Output the [x, y] coordinate of the center of the cell containing the given text.  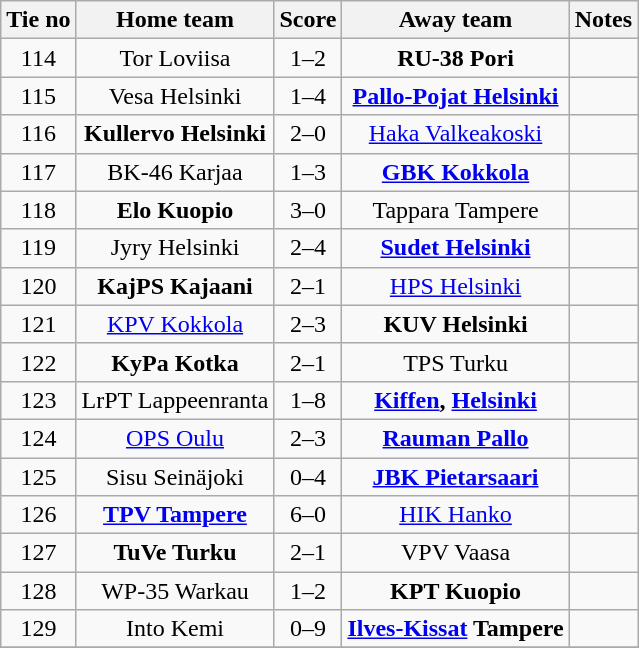
BK-46 Karjaa [175, 172]
Elo Kuopio [175, 210]
123 [38, 400]
Tor Loviisa [175, 58]
RU-38 Pori [456, 58]
116 [38, 134]
1–3 [308, 172]
3–0 [308, 210]
114 [38, 58]
125 [38, 477]
Kullervo Helsinki [175, 134]
OPS Oulu [175, 438]
Away team [456, 20]
Home team [175, 20]
TuVe Turku [175, 553]
119 [38, 248]
Into Kemi [175, 629]
HPS Helsinki [456, 286]
126 [38, 515]
127 [38, 553]
Sisu Seinäjoki [175, 477]
Kiffen, Helsinki [456, 400]
Tie no [38, 20]
TPS Turku [456, 362]
117 [38, 172]
2–4 [308, 248]
2–0 [308, 134]
KyPa Kotka [175, 362]
122 [38, 362]
GBK Kokkola [456, 172]
KPT Kuopio [456, 591]
Pallo-Pojat Helsinki [456, 96]
128 [38, 591]
KUV Helsinki [456, 324]
129 [38, 629]
Haka Valkeakoski [456, 134]
0–9 [308, 629]
124 [38, 438]
Sudet Helsinki [456, 248]
Tappara Tampere [456, 210]
115 [38, 96]
KPV Kokkola [175, 324]
121 [38, 324]
Score [308, 20]
JBK Pietarsaari [456, 477]
TPV Tampere [175, 515]
Vesa Helsinki [175, 96]
Jyry Helsinki [175, 248]
1–8 [308, 400]
KajPS Kajaani [175, 286]
Rauman Pallo [456, 438]
LrPT Lappeenranta [175, 400]
1–4 [308, 96]
HIK Hanko [456, 515]
120 [38, 286]
6–0 [308, 515]
0–4 [308, 477]
Notes [603, 20]
Ilves-Kissat Tampere [456, 629]
VPV Vaasa [456, 553]
WP-35 Warkau [175, 591]
118 [38, 210]
